Pinpoint the cell where the given text exists, returning its (x, y) midpoint coordinate. 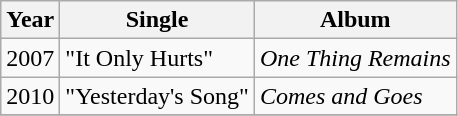
Single (158, 20)
2007 (30, 58)
"It Only Hurts" (158, 58)
One Thing Remains (355, 58)
"Yesterday's Song" (158, 96)
Comes and Goes (355, 96)
Album (355, 20)
Year (30, 20)
2010 (30, 96)
